Scan for the cell matching the given text and deliver its (x, y) coordinate at center. 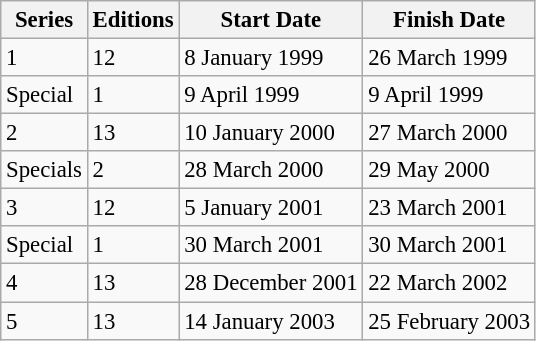
5 January 2001 (271, 208)
5 (44, 321)
26 March 1999 (450, 58)
14 January 2003 (271, 321)
8 January 1999 (271, 58)
22 March 2002 (450, 283)
10 January 2000 (271, 133)
Start Date (271, 20)
Specials (44, 170)
Finish Date (450, 20)
3 (44, 208)
27 March 2000 (450, 133)
29 May 2000 (450, 170)
Editions (133, 20)
23 March 2001 (450, 208)
Series (44, 20)
28 March 2000 (271, 170)
28 December 2001 (271, 283)
25 February 2003 (450, 321)
4 (44, 283)
